Determine the (x, y) coordinate at the center of the cell enclosing the given text.  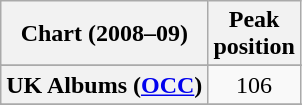
Chart (2008–09) (104, 34)
UK Albums (OCC) (104, 85)
Peakposition (254, 34)
106 (254, 85)
